Pinpoint the cell where the given text exists, returning its [x, y] midpoint coordinate. 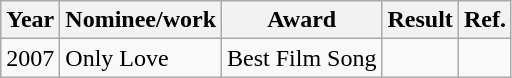
2007 [30, 58]
Result [420, 20]
Award [302, 20]
Best Film Song [302, 58]
Ref. [484, 20]
Year [30, 20]
Nominee/work [141, 20]
Only Love [141, 58]
